Search for the cell housing the specified text and yield its [X, Y] center coordinate. 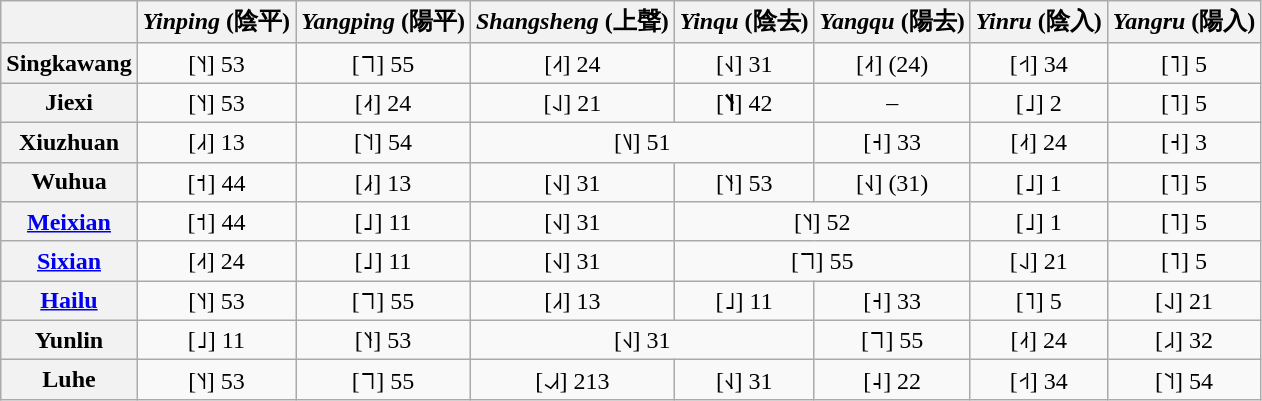
[˥˧] 42 [744, 103]
Yangping (陽平) [384, 22]
[˧˩] (31) [892, 182]
Meixian [69, 222]
[˩˨] 32 [1184, 340]
[˧] 3 [1184, 142]
Wuhua [69, 182]
Sixian [69, 261]
Luhe [69, 380]
Xiuzhuan [69, 142]
[˨˩˧] 213 [572, 380]
Yangru (陽入) [1184, 22]
Jiexi [69, 103]
[˥˩] 51 [642, 142]
Hailu [69, 301]
Shangsheng (上聲) [572, 22]
Singkawang [69, 63]
[˨˦] (24) [892, 63]
[˩] 2 [1038, 103]
Yangqu (陽去) [892, 22]
Yunlin [69, 340]
[˨] 22 [892, 380]
Yinru (陰入) [1038, 22]
Yinqu (陰去) [744, 22]
– [892, 103]
Yinping (陰平) [216, 22]
[˥˧] 52 [822, 222]
